Scan for the cell matching the given text and deliver its (x, y) coordinate at center. 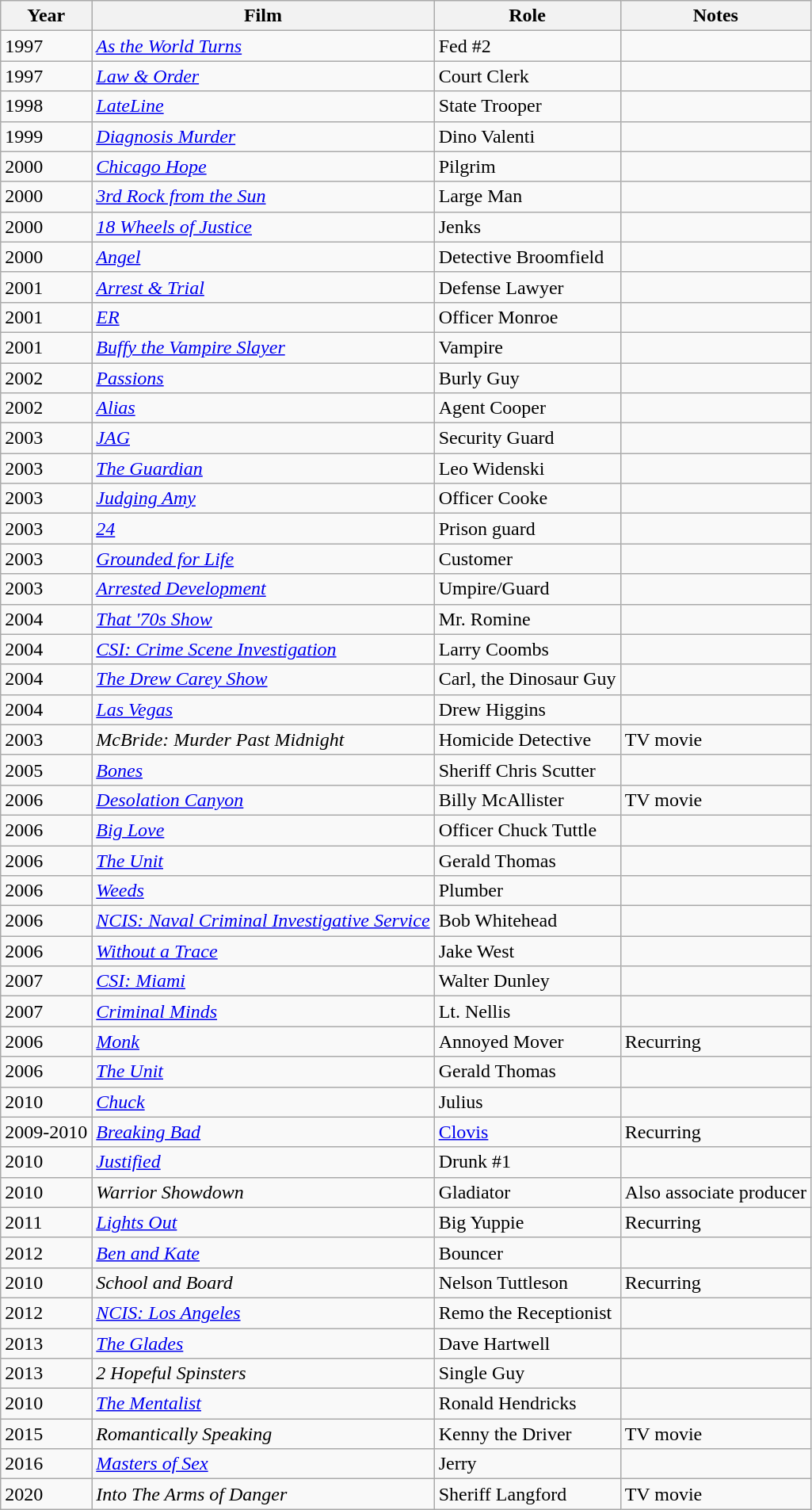
CSI: Crime Scene Investigation (263, 649)
Film (263, 16)
CSI: Miami (263, 981)
Arrest & Trial (263, 287)
Law & Order (263, 76)
Without a Trace (263, 951)
Weeds (263, 891)
Jake West (528, 951)
1998 (46, 106)
That '70s Show (263, 619)
Bob Whitehead (528, 921)
Officer Chuck Tuttle (528, 830)
Customer (528, 559)
Pilgrim (528, 166)
Mr. Romine (528, 619)
Umpire/Guard (528, 589)
Diagnosis Murder (263, 136)
3rd Rock from the Sun (263, 197)
Criminal Minds (263, 1011)
Romantically Speaking (263, 1434)
Justified (263, 1162)
Large Man (528, 197)
Court Clerk (528, 76)
Breaking Bad (263, 1132)
Masters of Sex (263, 1464)
Monk (263, 1042)
Alias (263, 408)
Fed #2 (528, 46)
The Drew Carey Show (263, 679)
18 Wheels of Justice (263, 227)
24 (263, 529)
Officer Cooke (528, 499)
Dino Valenti (528, 136)
1999 (46, 136)
Drew Higgins (528, 709)
Chicago Hope (263, 166)
Year (46, 16)
Lights Out (263, 1222)
Plumber (528, 891)
Jenks (528, 227)
Agent Cooper (528, 408)
Burly Guy (528, 378)
NCIS: Naval Criminal Investigative Service (263, 921)
Sheriff Chris Scutter (528, 770)
Also associate producer (715, 1192)
Buffy the Vampire Slayer (263, 347)
2020 (46, 1494)
Detective Broomfield (528, 257)
As the World Turns (263, 46)
2 Hopeful Spinsters (263, 1374)
Into The Arms of Danger (263, 1494)
Defense Lawyer (528, 287)
Officer Monroe (528, 317)
Prison guard (528, 529)
Chuck (263, 1102)
Security Guard (528, 438)
Sheriff Langford (528, 1494)
Judging Amy (263, 499)
Homicide Detective (528, 740)
Carl, the Dinosaur Guy (528, 679)
LateLine (263, 106)
The Mentalist (263, 1404)
Walter Dunley (528, 981)
Jerry (528, 1464)
The Guardian (263, 468)
State Trooper (528, 106)
JAG (263, 438)
Nelson Tuttleson (528, 1283)
NCIS: Los Angeles (263, 1313)
Leo Widenski (528, 468)
Angel (263, 257)
Notes (715, 16)
Big Yuppie (528, 1222)
Big Love (263, 830)
Billy McAllister (528, 800)
Kenny the Driver (528, 1434)
2015 (46, 1434)
2009-2010 (46, 1132)
2005 (46, 770)
Larry Coombs (528, 649)
Clovis (528, 1132)
Single Guy (528, 1374)
Ben and Kate (263, 1252)
Desolation Canyon (263, 800)
The Glades (263, 1344)
Passions (263, 378)
2016 (46, 1464)
Grounded for Life (263, 559)
Drunk #1 (528, 1162)
Ronald Hendricks (528, 1404)
Warrior Showdown (263, 1192)
ER (263, 317)
Bouncer (528, 1252)
Remo the Receptionist (528, 1313)
Vampire (528, 347)
Lt. Nellis (528, 1011)
Julius (528, 1102)
Arrested Development (263, 589)
2011 (46, 1222)
School and Board (263, 1283)
Annoyed Mover (528, 1042)
Las Vegas (263, 709)
Role (528, 16)
Gladiator (528, 1192)
Dave Hartwell (528, 1344)
Bones (263, 770)
McBride: Murder Past Midnight (263, 740)
